From the cell containing the given text, extract its center point as [X, Y] coordinate. 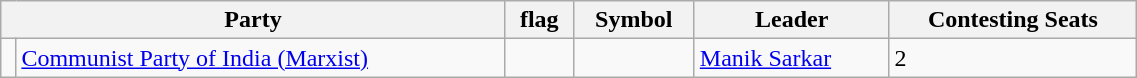
Party [254, 20]
2 [1013, 58]
Leader [792, 20]
Communist Party of India (Marxist) [260, 58]
Symbol [634, 20]
Manik Sarkar [792, 58]
Contesting Seats [1013, 20]
flag [539, 20]
